Identify which cell holds the provided text, then report its [x, y] central coordinate. 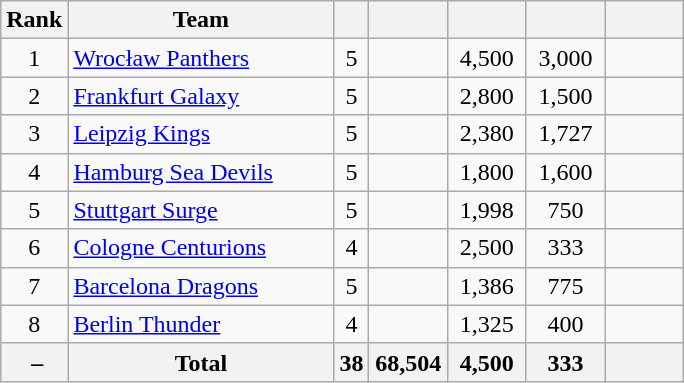
Leipzig Kings [201, 134]
2,380 [488, 134]
2,800 [488, 96]
– [34, 362]
7 [34, 286]
6 [34, 248]
Team [201, 20]
1,500 [566, 96]
38 [352, 362]
Rank [34, 20]
Cologne Centurions [201, 248]
3,000 [566, 58]
1,800 [488, 172]
Hamburg Sea Devils [201, 172]
Berlin Thunder [201, 324]
2 [34, 96]
1,386 [488, 286]
1,325 [488, 324]
2,500 [488, 248]
1 [34, 58]
Barcelona Dragons [201, 286]
1,727 [566, 134]
3 [34, 134]
775 [566, 286]
750 [566, 210]
400 [566, 324]
Total [201, 362]
Wrocław Panthers [201, 58]
Frankfurt Galaxy [201, 96]
1,600 [566, 172]
68,504 [408, 362]
1,998 [488, 210]
8 [34, 324]
Stuttgart Surge [201, 210]
